Output the (X, Y) coordinate of the center of the cell containing the given text.  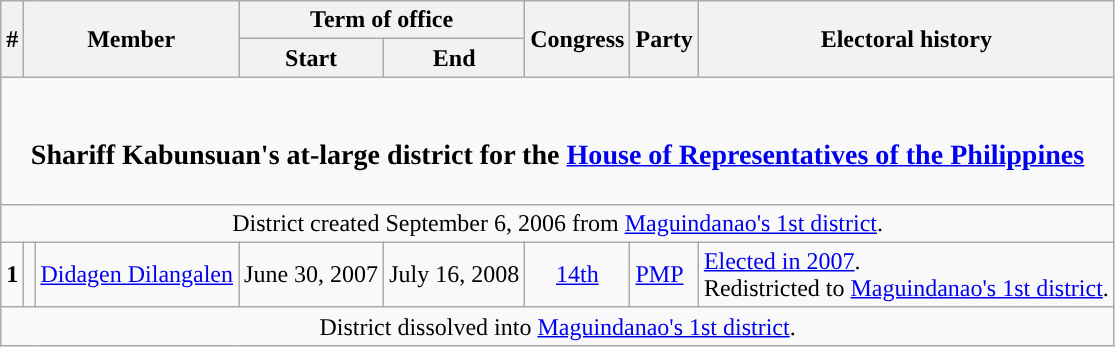
Start (312, 58)
June 30, 2007 (312, 274)
1 (12, 274)
District dissolved into Maguindanao's 1st district. (558, 326)
Didagen Dilangalen (137, 274)
July 16, 2008 (454, 274)
# (12, 39)
Elected in 2007.Redistricted to Maguindanao's 1st district. (906, 274)
Party (664, 39)
Electoral history (906, 39)
Shariff Kabunsuan's at-large district for the House of Representatives of the Philippines (558, 140)
Congress (578, 39)
PMP (664, 274)
District created September 6, 2006 from Maguindanao's 1st district. (558, 223)
End (454, 58)
Term of office (382, 20)
Member (132, 39)
14th (578, 274)
